Extract the [x, y] coordinate from the center of the cell holding the provided text.  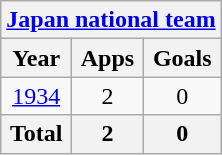
Goals [182, 58]
Year [36, 58]
Total [36, 134]
1934 [36, 96]
Japan national team [111, 20]
Apps [108, 58]
